For the text-containing cell, return its midpoint in [x, y] coordinate format. 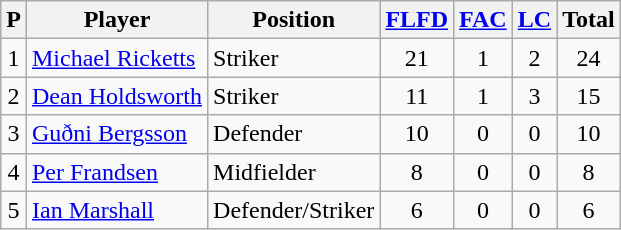
Dean Holdsworth [116, 96]
LC [534, 20]
Guðni Bergsson [116, 134]
FAC [484, 20]
21 [417, 58]
5 [14, 210]
P [14, 20]
24 [589, 58]
Total [589, 20]
Midfielder [294, 172]
15 [589, 96]
Defender [294, 134]
Ian Marshall [116, 210]
FLFD [417, 20]
Michael Ricketts [116, 58]
Position [294, 20]
Per Frandsen [116, 172]
Defender/Striker [294, 210]
Player [116, 20]
4 [14, 172]
11 [417, 96]
